Detect which cell encompasses the target text, then output its (X, Y) center coordinate. 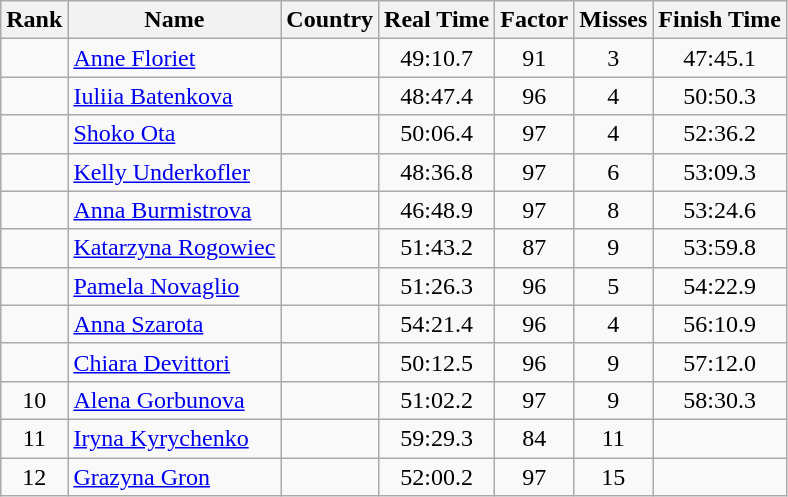
Country (330, 20)
49:10.7 (437, 58)
12 (34, 477)
Anna Burmistrova (174, 210)
Anne Floriet (174, 58)
Kelly Underkofler (174, 172)
Factor (534, 20)
3 (614, 58)
Shoko Ota (174, 134)
Real Time (437, 20)
50:12.5 (437, 362)
47:45.1 (720, 58)
46:48.9 (437, 210)
87 (534, 248)
Chiara Devittori (174, 362)
84 (534, 438)
54:21.4 (437, 324)
57:12.0 (720, 362)
91 (534, 58)
52:36.2 (720, 134)
15 (614, 477)
Katarzyna Rogowiec (174, 248)
Grazyna Gron (174, 477)
54:22.9 (720, 286)
51:02.2 (437, 400)
8 (614, 210)
Anna Szarota (174, 324)
Misses (614, 20)
59:29.3 (437, 438)
48:36.8 (437, 172)
Alena Gorbunova (174, 400)
Rank (34, 20)
51:26.3 (437, 286)
58:30.3 (720, 400)
Pamela Novaglio (174, 286)
6 (614, 172)
51:43.2 (437, 248)
Name (174, 20)
56:10.9 (720, 324)
Finish Time (720, 20)
50:50.3 (720, 96)
53:59.8 (720, 248)
53:09.3 (720, 172)
10 (34, 400)
52:00.2 (437, 477)
53:24.6 (720, 210)
48:47.4 (437, 96)
5 (614, 286)
50:06.4 (437, 134)
Iuliia Batenkova (174, 96)
Iryna Kyrychenko (174, 438)
